Locate the cell with the specified text and output its (x, y) center coordinate. 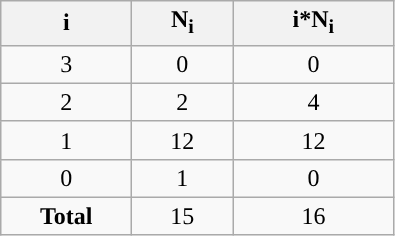
Ni (182, 23)
15 (182, 216)
i (66, 23)
i*Ni (314, 23)
3 (66, 64)
Total (66, 216)
4 (314, 102)
16 (314, 216)
